For the text-containing cell, return its midpoint in (X, Y) coordinate format. 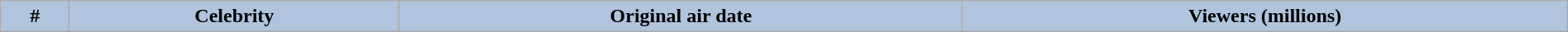
Celebrity (235, 16)
Original air date (681, 16)
# (35, 16)
Viewers (millions) (1265, 16)
